Return (X, Y) of the center of cell containing provided text 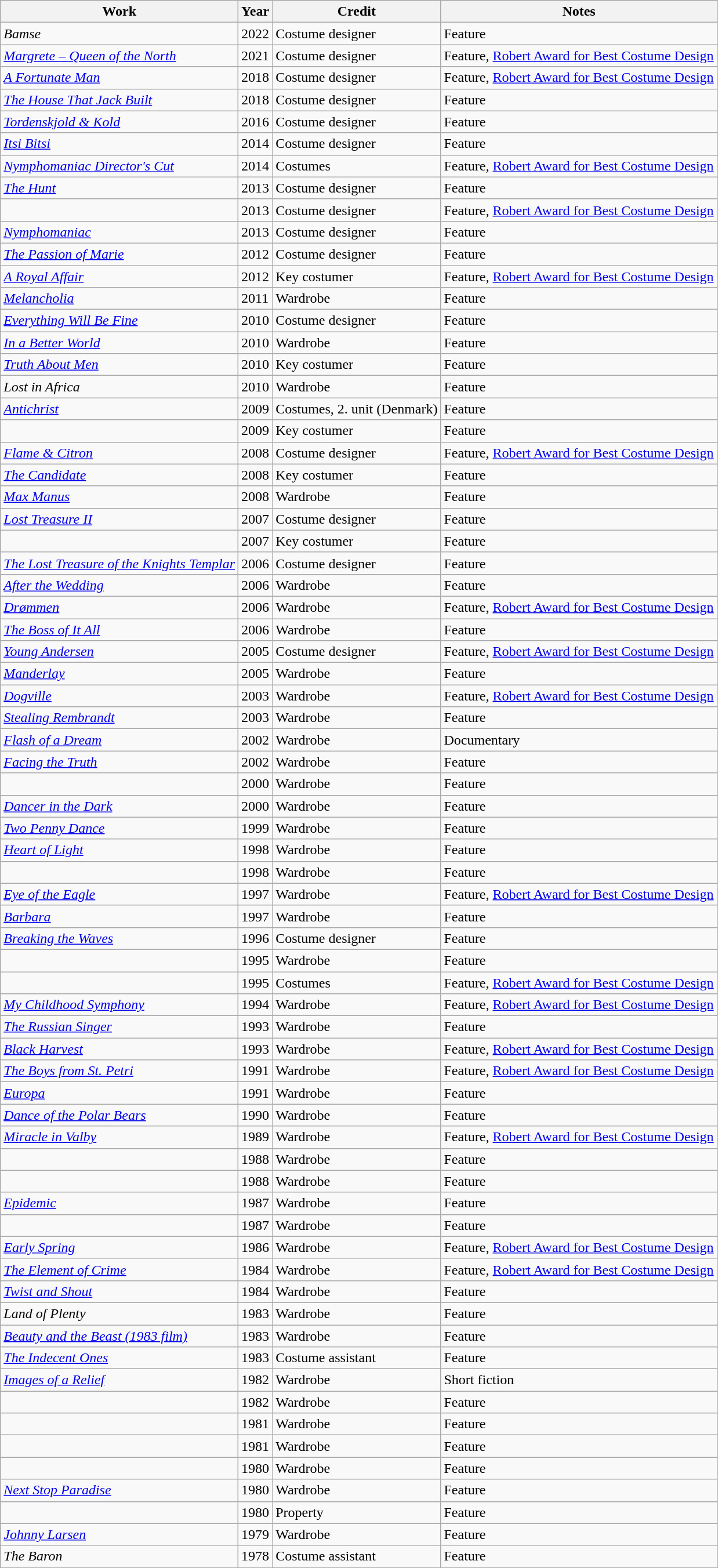
1979 (255, 1534)
Property (357, 1512)
Notes (579, 12)
Twist and Shout (119, 1291)
The Lost Treasure of the Knights Templar (119, 563)
Credit (357, 12)
Next Stop Paradise (119, 1490)
1994 (255, 1005)
1986 (255, 1247)
1989 (255, 1137)
Miracle in Valby (119, 1137)
Short fiction (579, 1380)
Dancer in the Dark (119, 806)
Eye of the Eagle (119, 894)
The Baron (119, 1556)
2016 (255, 122)
2011 (255, 299)
Europa (119, 1093)
Work (119, 12)
Flash of a Dream (119, 740)
Two Penny Dance (119, 828)
Epidemic (119, 1203)
Early Spring (119, 1247)
Stealing Rembrandt (119, 718)
Nymphomaniac Director's Cut (119, 166)
Everything Will Be Fine (119, 321)
The House That Jack Built (119, 100)
Barbara (119, 916)
Black Harvest (119, 1049)
Johnny Larsen (119, 1534)
Nymphomaniac (119, 232)
Beauty and the Beast (1983 film) (119, 1335)
The Element of Crime (119, 1269)
Bamse (119, 34)
Margrete – Queen of the North (119, 56)
Lost in Africa (119, 387)
The Indecent Ones (119, 1358)
Lost Treasure II (119, 519)
1990 (255, 1115)
Heart of Light (119, 850)
Breaking the Waves (119, 938)
1996 (255, 938)
1999 (255, 828)
The Passion of Marie (119, 254)
Dogville (119, 696)
2021 (255, 56)
2022 (255, 34)
Facing the Truth (119, 762)
Tordenskjold & Kold (119, 122)
The Boss of It All (119, 629)
A Royal Affair (119, 277)
Documentary (579, 740)
The Candidate (119, 475)
Images of a Relief (119, 1380)
A Fortunate Man (119, 78)
Dance of the Polar Bears (119, 1115)
Max Manus (119, 497)
Antichrist (119, 409)
The Boys from St. Petri (119, 1071)
Drømmen (119, 607)
Young Andersen (119, 652)
The Hunt (119, 188)
Manderlay (119, 674)
After the Wedding (119, 585)
Costumes, 2. unit (Denmark) (357, 409)
1978 (255, 1556)
Melancholia (119, 299)
Land of Plenty (119, 1313)
Itsi Bitsi (119, 144)
The Russian Singer (119, 1027)
My Childhood Symphony (119, 1005)
Flame & Citron (119, 453)
In a Better World (119, 343)
Year (255, 12)
Truth About Men (119, 365)
